Detect which cell encompasses the target text, then output its (X, Y) center coordinate. 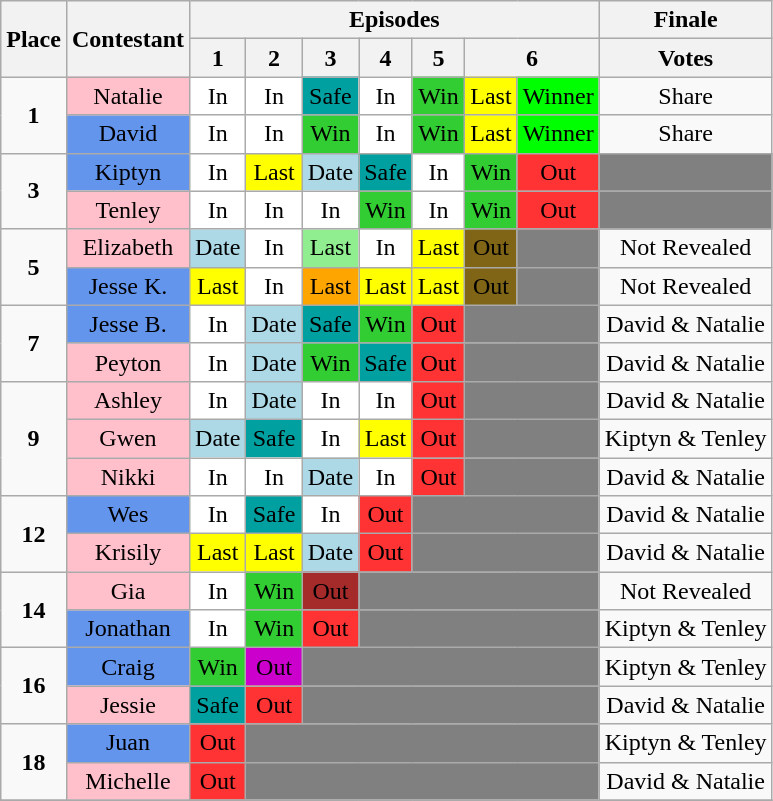
Jesse K. (128, 286)
14 (34, 610)
18 (34, 762)
9 (34, 438)
Natalie (128, 96)
Jesse B. (128, 324)
Finale (686, 20)
12 (34, 534)
Wes (128, 515)
Votes (686, 58)
Episodes (395, 20)
Jessie (128, 705)
Tenley (128, 210)
Ashley (128, 400)
Michelle (128, 781)
Place (34, 39)
Elizabeth (128, 248)
Nikki (128, 477)
Kiptyn (128, 172)
4 (386, 58)
Craig (128, 667)
David (128, 134)
Krisily (128, 553)
Contestant (128, 39)
Juan (128, 743)
Peyton (128, 362)
Gwen (128, 438)
7 (34, 343)
Gia (128, 591)
2 (274, 58)
6 (532, 58)
16 (34, 686)
Jonathan (128, 629)
